Detect which cell encompasses the target text, then output its [x, y] center coordinate. 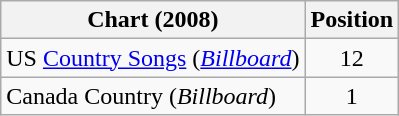
Chart (2008) [153, 20]
US Country Songs (Billboard) [153, 58]
Canada Country (Billboard) [153, 96]
Position [352, 20]
12 [352, 58]
1 [352, 96]
